Scan for the cell matching the given text and deliver its [x, y] coordinate at center. 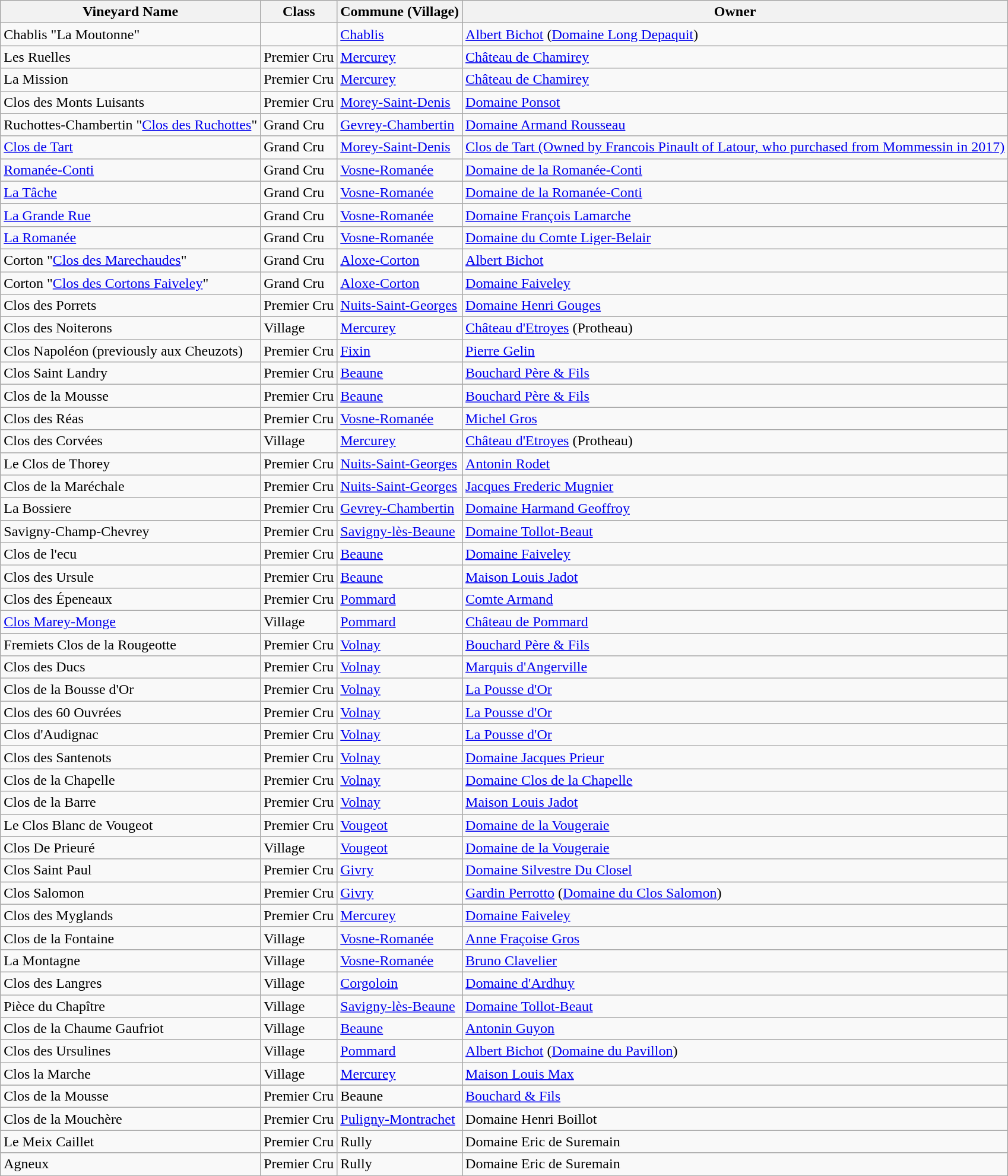
Domaine d'Ardhuy [735, 983]
Clos d'Audignac [131, 735]
Clos Marey-Monge [131, 622]
Clos Salomon [131, 893]
Domaine Armand Rousseau [735, 125]
Corton "Clos des Marechaudes" [131, 260]
Clos de la Chapelle [131, 780]
Clos des Épeneaux [131, 599]
Clos de la Barre [131, 803]
Clos des Corvées [131, 441]
Château de Pommard [735, 622]
Clos Napoléon (previously aux Cheuzots) [131, 351]
Clos des 60 Ouvrées [131, 712]
Le Meix Caillet [131, 1142]
La Romanée [131, 237]
La Grande Rue [131, 215]
Albert Bichot [735, 260]
Clos de Tart [131, 147]
Owner [735, 12]
Comte Armand [735, 599]
Albert Bichot (Domaine Long Depaquit) [735, 34]
Chablis [400, 34]
Clos la Marche [131, 1074]
Domaine Henri Boillot [735, 1119]
Domaine Harmand Geoffroy [735, 509]
Domaine Henri Gouges [735, 306]
Domaine Clos de la Chapelle [735, 780]
Agneux [131, 1164]
Michel Gros [735, 419]
Puligny-Montrachet [400, 1119]
Class [299, 12]
Clos De Prieuré [131, 848]
La Tâche [131, 192]
Ruchottes-Chambertin "Clos des Ruchottes" [131, 125]
Domaine Silvestre Du Closel [735, 870]
Corton "Clos des Cortons Faiveley" [131, 283]
Clos des Ursulines [131, 1051]
Romanée-Conti [131, 170]
Clos des Réas [131, 419]
Clos de la Fontaine [131, 938]
La Mission [131, 80]
Domaine Jacques Prieur [735, 757]
Clos Saint Landry [131, 373]
Commune (Village) [400, 12]
Clos des Ducs [131, 667]
Albert Bichot (Domaine du Pavillon) [735, 1051]
Clos de Tart (Owned by Francois Pinault of Latour, who purchased from Mommessin in 2017) [735, 147]
Vineyard Name [131, 12]
Clos des Myglands [131, 915]
Antonin Rodet [735, 464]
Clos des Porrets [131, 306]
Domaine Ponsot [735, 102]
Pierre Gelin [735, 351]
Clos de la Chaume Gaufriot [131, 1029]
Clos des Santenots [131, 757]
Le Clos de Thorey [131, 464]
Fixin [400, 351]
Clos des Ursule [131, 576]
Bouchard & Fils [735, 1096]
Les Ruelles [131, 57]
La Montagne [131, 961]
Clos Saint Paul [131, 870]
Gardin Perrotto (Domaine du Clos Salomon) [735, 893]
Clos de la Maréchale [131, 486]
Fremiets Clos de la Rougeotte [131, 644]
Pièce du Chapître [131, 1006]
Jacques Frederic Mugnier [735, 486]
Clos de la Mouchère [131, 1119]
Antonin Guyon [735, 1029]
Domaine du Comte Liger-Belair [735, 237]
Marquis d'Angerville [735, 667]
Corgoloin [400, 983]
Clos des Noiterons [131, 328]
Domaine François Lamarche [735, 215]
Clos des Monts Luisants [131, 102]
Savigny-Champ-Chevrey [131, 531]
Anne Fraçoise Gros [735, 938]
Maison Louis Max [735, 1074]
Bruno Clavelier [735, 961]
Clos des Langres [131, 983]
La Bossiere [131, 509]
Clos de l'ecu [131, 554]
Chablis "La Moutonne" [131, 34]
Clos de la Bousse d'Or [131, 690]
Le Clos Blanc de Vougeot [131, 825]
